Determine the [X, Y] coordinate at the center of the cell enclosing the given text.  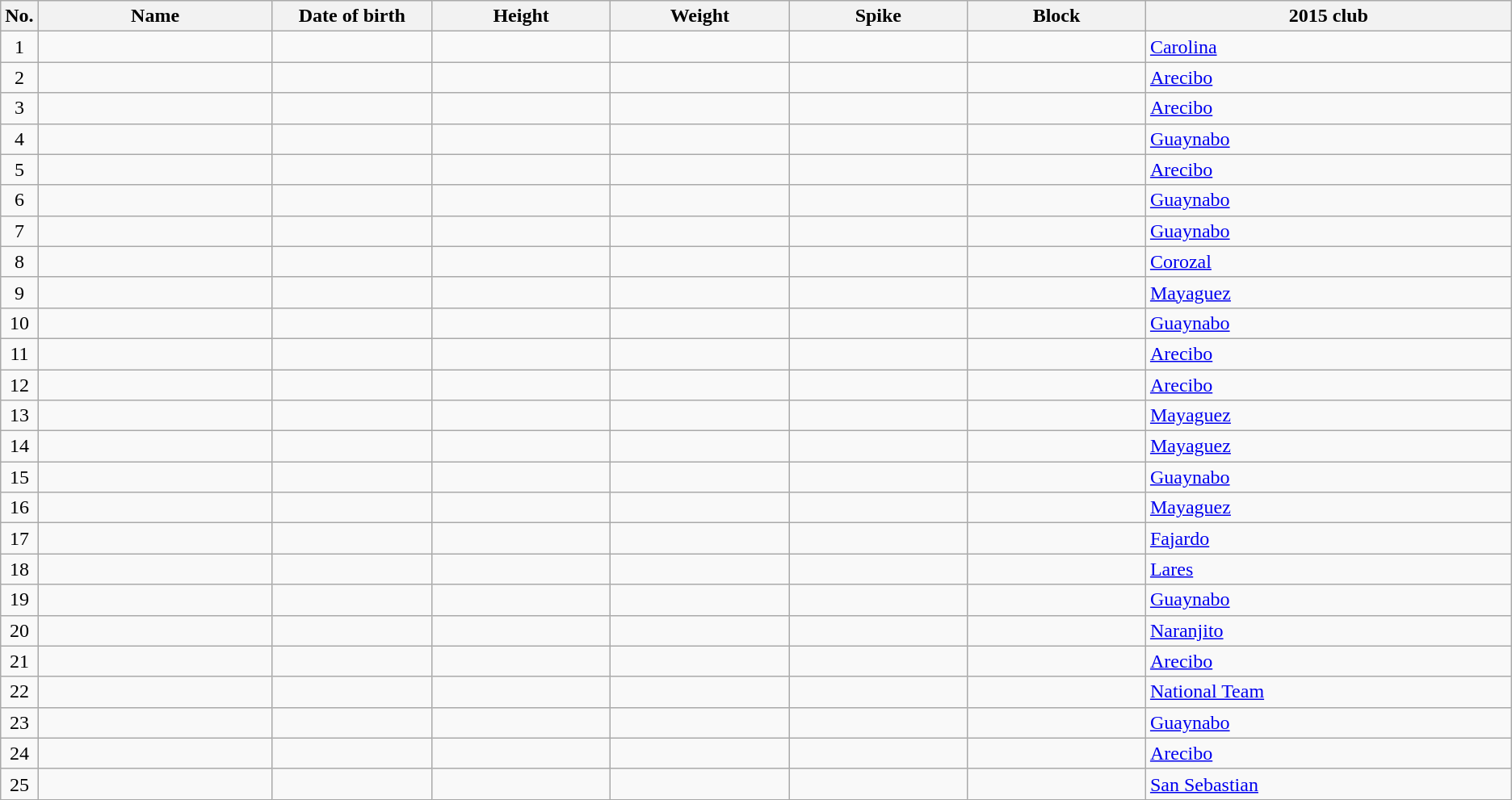
6 [19, 200]
13 [19, 416]
18 [19, 569]
No. [19, 16]
Block [1056, 16]
23 [19, 723]
Height [520, 16]
4 [19, 139]
12 [19, 385]
National Team [1328, 692]
19 [19, 600]
Fajardo [1328, 538]
14 [19, 446]
11 [19, 354]
3 [19, 108]
17 [19, 538]
8 [19, 262]
25 [19, 784]
7 [19, 231]
San Sebastian [1328, 784]
Name [155, 16]
22 [19, 692]
Naranjito [1328, 630]
15 [19, 477]
16 [19, 508]
1 [19, 47]
Spike [879, 16]
Carolina [1328, 47]
Date of birth [352, 16]
21 [19, 661]
9 [19, 292]
2015 club [1328, 16]
Weight [699, 16]
10 [19, 323]
Lares [1328, 569]
20 [19, 630]
5 [19, 170]
2 [19, 77]
Corozal [1328, 262]
24 [19, 753]
